Return (x, y) of the center of cell containing provided text 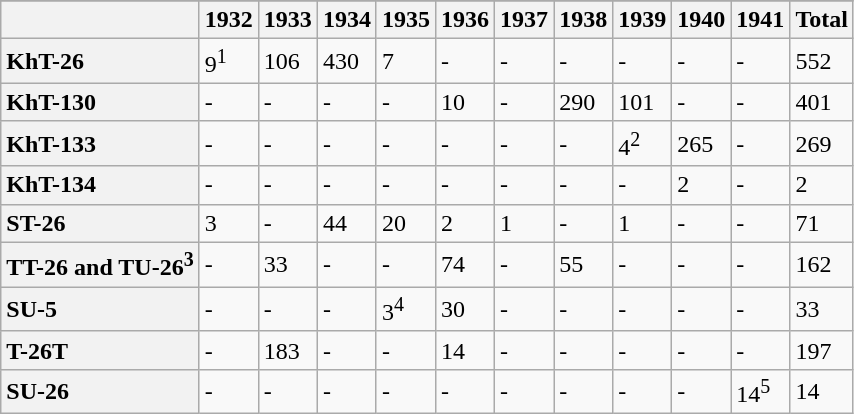
30 (464, 310)
290 (584, 102)
71 (822, 223)
20 (406, 223)
Total (822, 20)
55 (584, 264)
162 (822, 264)
430 (346, 62)
91 (228, 62)
101 (642, 102)
1940 (702, 20)
KhT-130 (100, 102)
1935 (406, 20)
552 (822, 62)
SU-26 (100, 392)
269 (822, 144)
1937 (524, 20)
1939 (642, 20)
265 (702, 144)
1932 (228, 20)
TT-26 and TU-263 (100, 264)
T-26T (100, 350)
401 (822, 102)
197 (822, 350)
1933 (288, 20)
SU-5 (100, 310)
1938 (584, 20)
KhT-26 (100, 62)
10 (464, 102)
7 (406, 62)
KhT-133 (100, 144)
145 (760, 392)
42 (642, 144)
ST-26 (100, 223)
KhT-134 (100, 185)
183 (288, 350)
3 (228, 223)
106 (288, 62)
34 (406, 310)
1941 (760, 20)
1934 (346, 20)
44 (346, 223)
1936 (464, 20)
74 (464, 264)
